Return the (x, y) coordinate for the center point of the cell that contains the specified text.  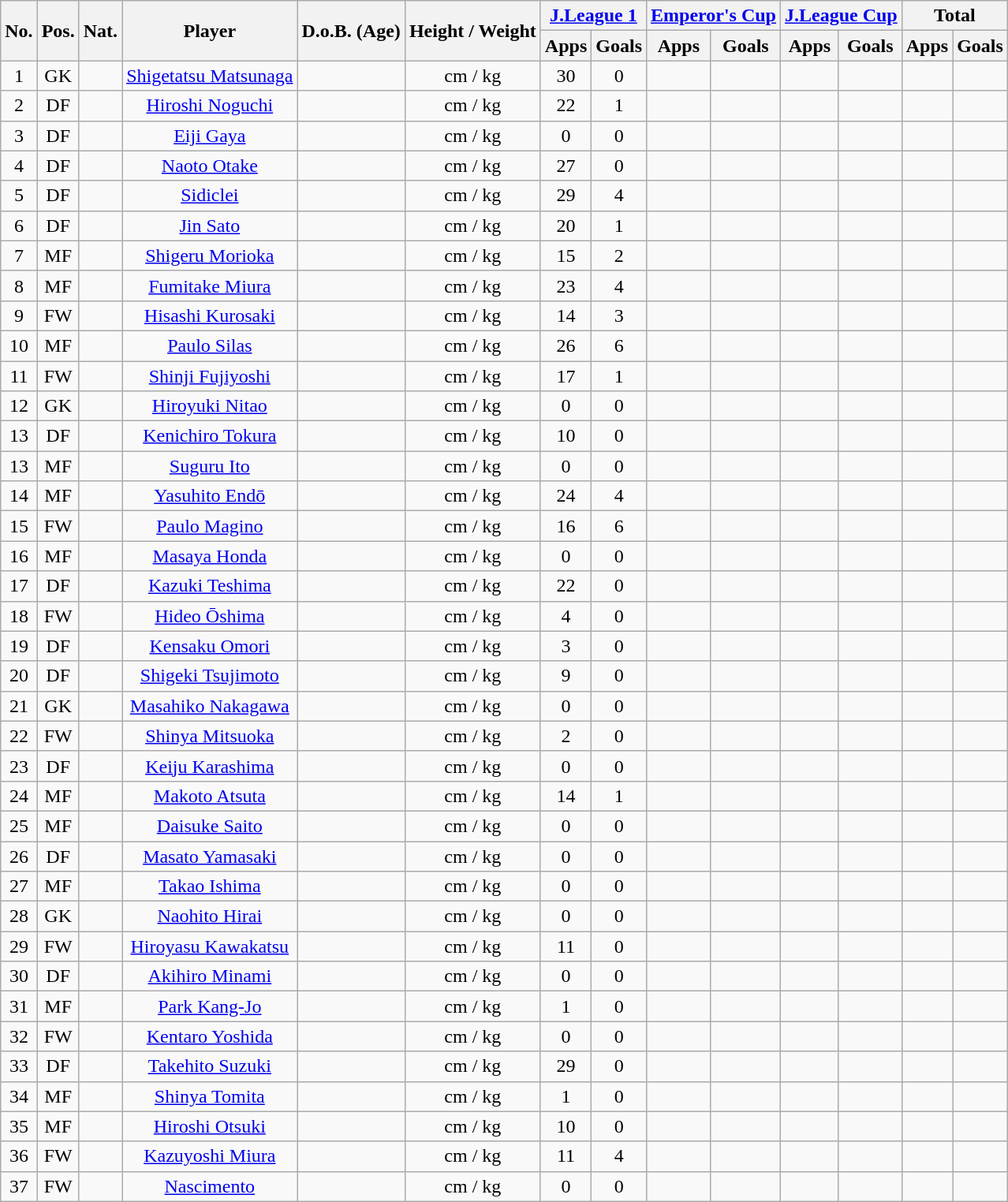
Shigetatsu Matsunaga (210, 76)
12 (19, 406)
Kenichiro Tokura (210, 436)
Naoto Otake (210, 166)
Takehito Suzuki (210, 1066)
Shigeki Tsujimoto (210, 676)
Suguru Ito (210, 466)
Hiroyuki Nitao (210, 406)
Height / Weight (472, 31)
D.o.B. (Age) (351, 31)
Keiju Karashima (210, 766)
8 (19, 286)
Total (954, 16)
Masato Yamasaki (210, 856)
5 (19, 196)
28 (19, 916)
Kentaro Yoshida (210, 1036)
Shigeru Morioka (210, 256)
Nat. (100, 31)
Hiroshi Noguchi (210, 106)
Player (210, 31)
35 (19, 1126)
Masahiko Nakagawa (210, 706)
Park Kang-Jo (210, 1006)
Shinya Tomita (210, 1096)
Paulo Silas (210, 345)
Jin Sato (210, 226)
Pos. (58, 31)
Yasuhito Endō (210, 496)
Eiji Gaya (210, 136)
37 (19, 1186)
Paulo Magino (210, 526)
J.League 1 (593, 16)
Hideo Ōshima (210, 616)
32 (19, 1036)
Kazuyoshi Miura (210, 1156)
19 (19, 646)
25 (19, 826)
18 (19, 616)
J.League Cup (841, 16)
Shinji Fujiyoshi (210, 376)
Kensaku Omori (210, 646)
33 (19, 1066)
Sidiclei (210, 196)
Naohito Hirai (210, 916)
34 (19, 1096)
31 (19, 1006)
Emperor's Cup (714, 16)
Hisashi Kurosaki (210, 315)
Akihiro Minami (210, 976)
7 (19, 256)
Shinya Mitsuoka (210, 736)
Takao Ishima (210, 887)
Fumitake Miura (210, 286)
No. (19, 31)
Hiroshi Otsuki (210, 1126)
Makoto Atsuta (210, 796)
Hiroyasu Kawakatsu (210, 946)
Kazuki Teshima (210, 586)
Nascimento (210, 1186)
36 (19, 1156)
Daisuke Saito (210, 826)
Masaya Honda (210, 556)
21 (19, 706)
